Locate the cell with the specified text and output its [x, y] center coordinate. 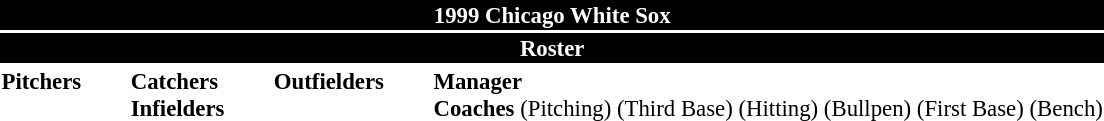
1999 Chicago White Sox [552, 15]
Roster [552, 48]
